For the text-containing cell, return its midpoint in [x, y] coordinate format. 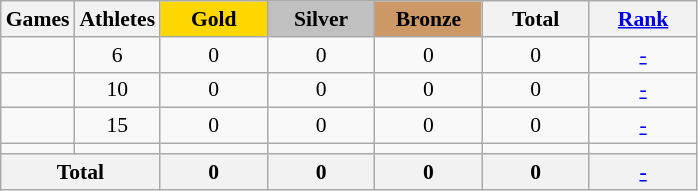
Games [38, 19]
10 [117, 90]
Rank [642, 19]
Silver [320, 19]
6 [117, 55]
Gold [214, 19]
Athletes [117, 19]
Bronze [428, 19]
15 [117, 126]
